Output the (x, y) coordinate of the center of the cell containing the given text.  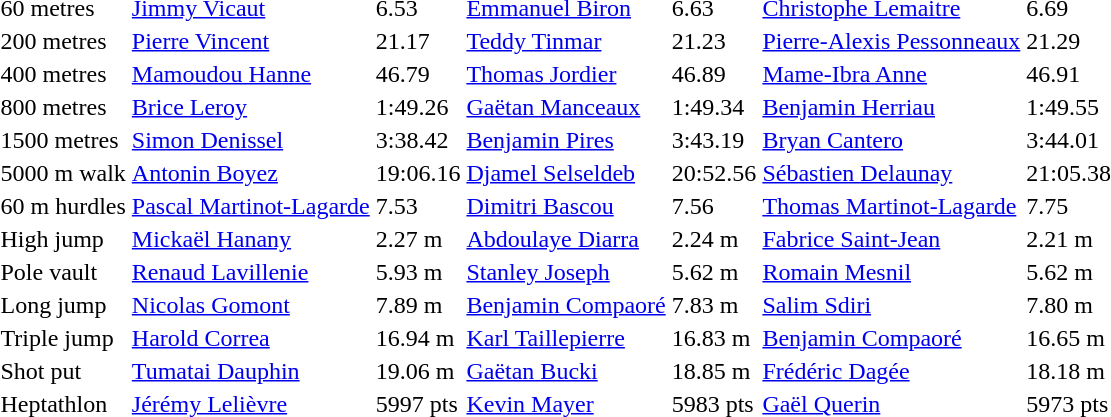
19.06 m (418, 371)
Renaud Lavillenie (250, 272)
46.89 (714, 74)
7.53 (418, 206)
16.94 m (418, 338)
Dimitri Bascou (566, 206)
Salim Sdiri (892, 305)
Thomas Martinot-Lagarde (892, 206)
7.56 (714, 206)
Antonin Boyez (250, 173)
16.83 m (714, 338)
19:06.16 (418, 173)
Sébastien Delaunay (892, 173)
Tumatai Dauphin (250, 371)
Stanley Joseph (566, 272)
Benjamin Pires (566, 140)
3:43.19 (714, 140)
Mamoudou Hanne (250, 74)
5.62 m (714, 272)
Pierre Vincent (250, 41)
7.89 m (418, 305)
Teddy Tinmar (566, 41)
21.23 (714, 41)
Frédéric Dagée (892, 371)
Brice Leroy (250, 107)
20:52.56 (714, 173)
2.24 m (714, 239)
7.83 m (714, 305)
Simon Denissel (250, 140)
Bryan Cantero (892, 140)
Mame-Ibra Anne (892, 74)
46.79 (418, 74)
Pierre-Alexis Pessonneaux (892, 41)
18.85 m (714, 371)
Mickaël Hanany (250, 239)
Djamel Selseldeb (566, 173)
5.93 m (418, 272)
Pascal Martinot-Lagarde (250, 206)
Benjamin Herriau (892, 107)
Gaëtan Manceaux (566, 107)
Thomas Jordier (566, 74)
Karl Taillepierre (566, 338)
21.17 (418, 41)
1:49.34 (714, 107)
Nicolas Gomont (250, 305)
Abdoulaye Diarra (566, 239)
Romain Mesnil (892, 272)
3:38.42 (418, 140)
Harold Correa (250, 338)
Fabrice Saint-Jean (892, 239)
1:49.26 (418, 107)
2.27 m (418, 239)
Gaëtan Bucki (566, 371)
